From the cell containing the given text, extract its center point as [x, y] coordinate. 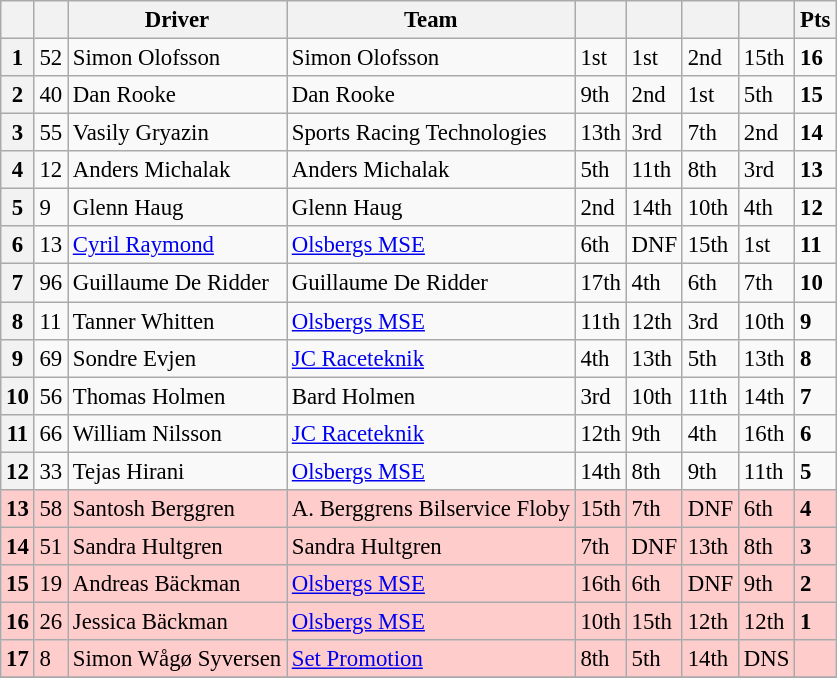
66 [50, 433]
William Nilsson [178, 433]
Vasily Gryazin [178, 133]
Tanner Whitten [178, 321]
26 [50, 621]
A. Berggrens Bilservice Floby [430, 509]
56 [50, 396]
Set Promotion [430, 659]
17 [18, 659]
Tejas Hirani [178, 471]
Simon Wågø Syversen [178, 659]
Santosh Berggren [178, 509]
69 [50, 358]
55 [50, 133]
96 [50, 283]
Jessica Bäckman [178, 621]
Pts [816, 20]
Team [430, 20]
Cyril Raymond [178, 245]
40 [50, 95]
51 [50, 546]
33 [50, 471]
DNS [767, 659]
Sports Racing Technologies [430, 133]
Bard Holmen [430, 396]
17th [600, 283]
Thomas Holmen [178, 396]
58 [50, 509]
Driver [178, 20]
19 [50, 584]
Sondre Evjen [178, 358]
Andreas Bäckman [178, 584]
52 [50, 58]
